Pinpoint the cell where the given text exists, returning its (X, Y) midpoint coordinate. 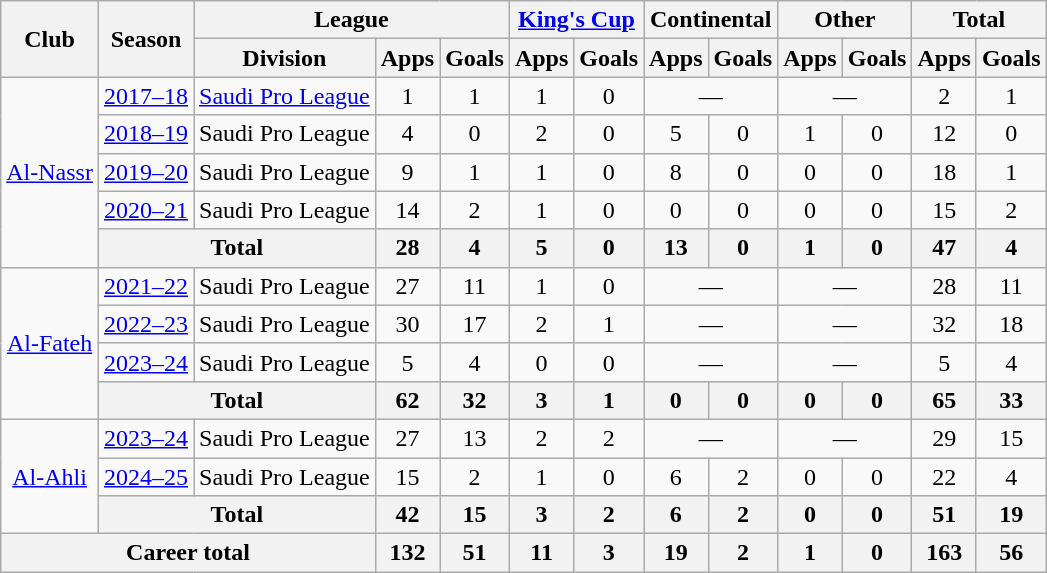
56 (1011, 553)
League (352, 20)
163 (944, 553)
22 (944, 477)
Other (845, 20)
King's Cup (576, 20)
2021–22 (146, 286)
2024–25 (146, 477)
2019–20 (146, 172)
132 (407, 553)
33 (1011, 400)
2020–21 (146, 210)
Al-Fateh (50, 343)
Al-Ahli (50, 476)
65 (944, 400)
Career total (188, 553)
Division (285, 58)
Season (146, 39)
Club (50, 39)
47 (944, 248)
30 (407, 324)
Continental (711, 20)
29 (944, 438)
42 (407, 515)
14 (407, 210)
2022–23 (146, 324)
Al-Nassr (50, 172)
8 (676, 172)
2017–18 (146, 96)
12 (944, 134)
9 (407, 172)
2018–19 (146, 134)
17 (475, 324)
62 (407, 400)
